Locate the cell with the specified text and output its [X, Y] center coordinate. 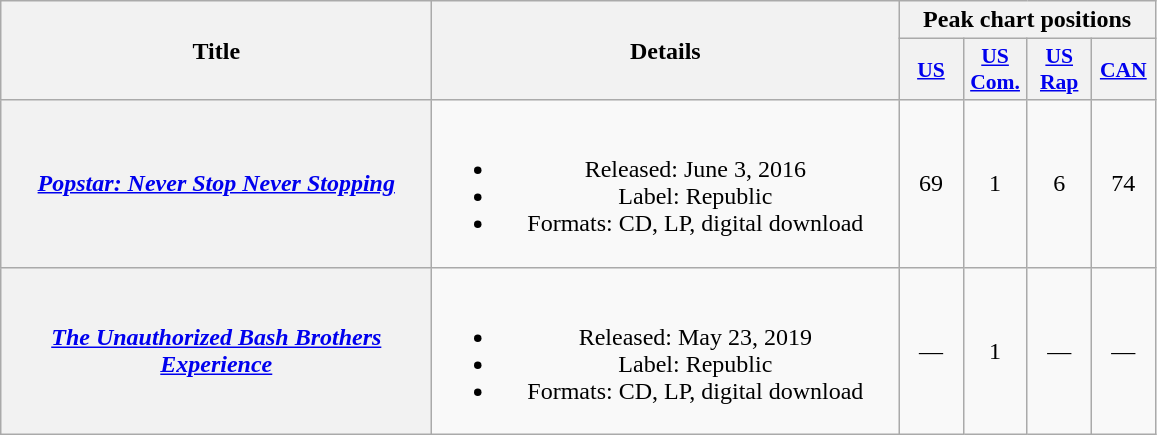
Released: May 23, 2019Label: RepublicFormats: CD, LP, digital download [666, 350]
CAN [1123, 70]
74 [1123, 184]
6 [1059, 184]
Popstar: Never Stop Never Stopping [216, 184]
Title [216, 50]
The Unauthorized Bash Brothers Experience [216, 350]
69 [931, 184]
USCom. [995, 70]
USRap [1059, 70]
Details [666, 50]
Released: June 3, 2016Label: RepublicFormats: CD, LP, digital download [666, 184]
US [931, 70]
Peak chart positions [1027, 20]
